Locate the cell with the specified text and output its (X, Y) center coordinate. 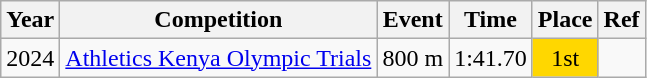
Athletics Kenya Olympic Trials (218, 58)
Place (565, 20)
1st (565, 58)
Ref (622, 20)
Year (30, 20)
2024 (30, 58)
800 m (413, 58)
Competition (218, 20)
Time (491, 20)
1:41.70 (491, 58)
Event (413, 20)
